Capture the cell that displays the provided text and extract its (x, y) central coordinate. 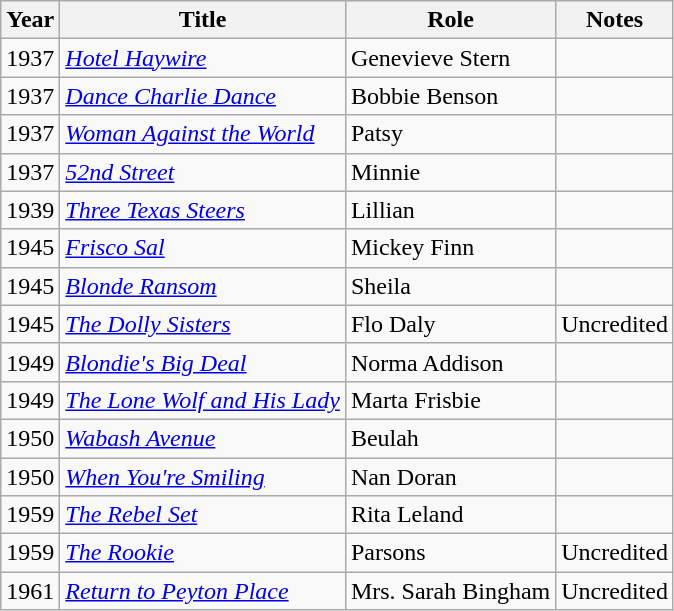
Mickey Finn (450, 248)
Hotel Haywire (203, 58)
Genevieve Stern (450, 58)
The Lone Wolf and His Lady (203, 400)
Patsy (450, 134)
Marta Frisbie (450, 400)
Woman Against the World (203, 134)
1939 (30, 210)
Parsons (450, 553)
Title (203, 20)
52nd Street (203, 172)
Blondie's Big Deal (203, 362)
Bobbie Benson (450, 96)
Blonde Ransom (203, 286)
Nan Doran (450, 477)
Wabash Avenue (203, 438)
The Dolly Sisters (203, 324)
Norma Addison (450, 362)
Rita Leland (450, 515)
Flo Daly (450, 324)
1961 (30, 591)
When You're Smiling (203, 477)
Mrs. Sarah Bingham (450, 591)
Lillian (450, 210)
Year (30, 20)
Return to Peyton Place (203, 591)
The Rookie (203, 553)
Three Texas Steers (203, 210)
Role (450, 20)
Notes (615, 20)
Beulah (450, 438)
Dance Charlie Dance (203, 96)
Frisco Sal (203, 248)
Minnie (450, 172)
Sheila (450, 286)
The Rebel Set (203, 515)
